Pinpoint the cell where the given text exists, returning its (x, y) midpoint coordinate. 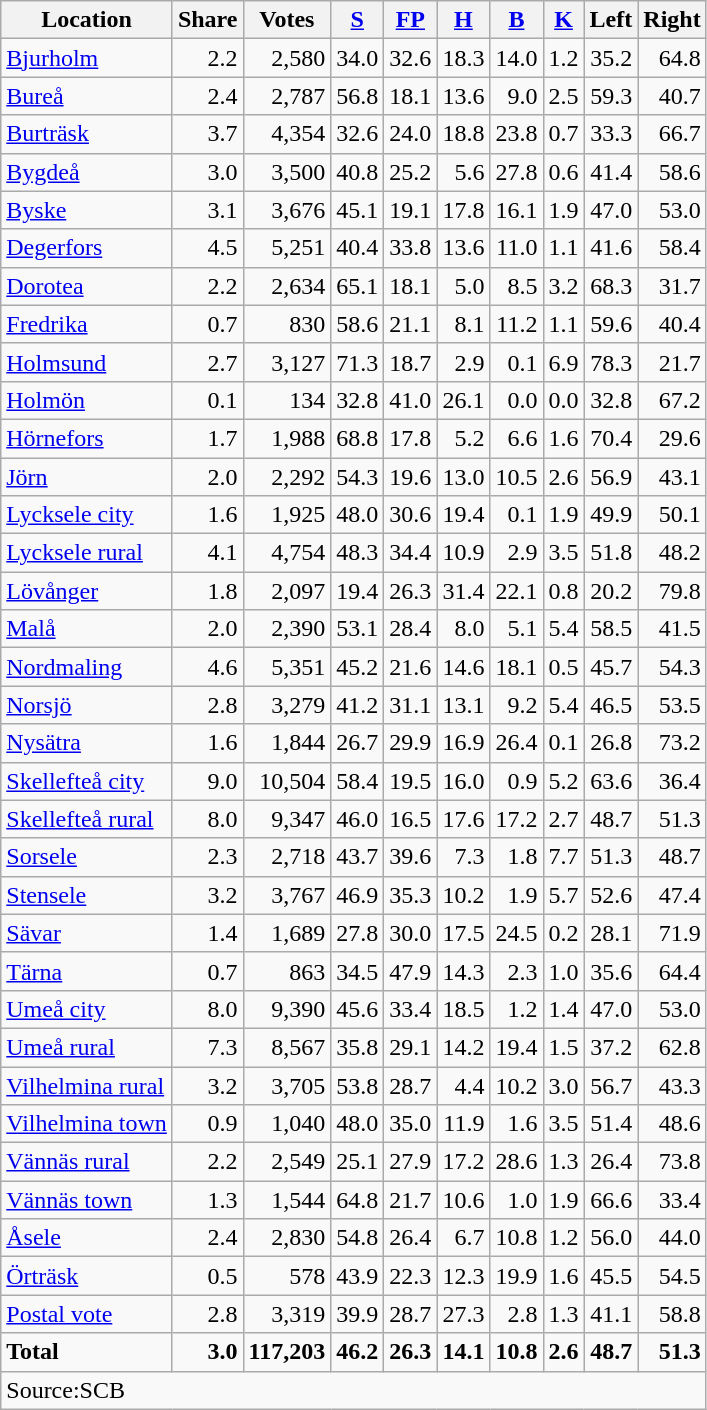
51.8 (611, 553)
24.0 (410, 134)
B (516, 20)
1.7 (208, 438)
Vilhelmina town (87, 1124)
10.5 (516, 477)
5.1 (516, 629)
4.4 (464, 1085)
39.6 (410, 857)
35.8 (358, 1047)
71.9 (672, 933)
41.4 (611, 172)
Stensele (87, 895)
Nordmaling (87, 667)
22.1 (516, 591)
41.5 (672, 629)
S (358, 20)
Sorsele (87, 857)
26.8 (611, 743)
1,689 (287, 933)
1,988 (287, 438)
0.8 (564, 591)
Lycksele rural (87, 553)
28.4 (410, 629)
44.0 (672, 1238)
9.2 (516, 705)
66.6 (611, 1200)
43.3 (672, 1085)
54.8 (358, 1238)
8.5 (516, 286)
67.2 (672, 400)
58.8 (672, 1314)
2,634 (287, 286)
51.4 (611, 1124)
56.8 (358, 96)
39.9 (358, 1314)
134 (287, 400)
2,787 (287, 96)
Degerfors (87, 248)
3,705 (287, 1085)
34.4 (410, 553)
11.9 (464, 1124)
28.1 (611, 933)
54.5 (672, 1276)
16.1 (516, 210)
26.7 (358, 743)
9,347 (287, 819)
68.3 (611, 286)
41.2 (358, 705)
49.9 (611, 515)
10.9 (464, 553)
53.8 (358, 1085)
26.1 (464, 400)
Byske (87, 210)
56.7 (611, 1085)
Holmön (87, 400)
34.0 (358, 58)
48.6 (672, 1124)
43.9 (358, 1276)
3,676 (287, 210)
19.5 (410, 781)
Postal vote (87, 1314)
50.1 (672, 515)
48.2 (672, 553)
Dorotea (87, 286)
71.3 (358, 362)
Sävar (87, 933)
1,040 (287, 1124)
52.6 (611, 895)
30.0 (410, 933)
Skellefteå rural (87, 819)
13.1 (464, 705)
27.9 (410, 1162)
Vännäs town (87, 1200)
70.4 (611, 438)
21.1 (410, 324)
31.1 (410, 705)
Malå (87, 629)
68.8 (358, 438)
Holmsund (87, 362)
13.0 (464, 477)
117,203 (287, 1352)
41.6 (611, 248)
45.5 (611, 1276)
830 (287, 324)
Norsjö (87, 705)
46.9 (358, 895)
59.6 (611, 324)
36.4 (672, 781)
4,754 (287, 553)
45.6 (358, 1009)
14.6 (464, 667)
1,844 (287, 743)
35.0 (410, 1124)
2,097 (287, 591)
62.8 (672, 1047)
8.1 (464, 324)
18.8 (464, 134)
1,544 (287, 1200)
2,580 (287, 58)
9,390 (287, 1009)
46.2 (358, 1352)
28.6 (516, 1162)
Bureå (87, 96)
30.6 (410, 515)
Total (87, 1352)
3,127 (287, 362)
2,718 (287, 857)
59.3 (611, 96)
2,549 (287, 1162)
Lövånger (87, 591)
16.0 (464, 781)
53.5 (672, 705)
33.8 (410, 248)
6.9 (564, 362)
56.9 (611, 477)
2,292 (287, 477)
2.5 (564, 96)
45.2 (358, 667)
Umeå rural (87, 1047)
25.2 (410, 172)
11.2 (516, 324)
7.7 (564, 857)
K (564, 20)
41.0 (410, 400)
Source:SCB (354, 1390)
4.1 (208, 553)
Vännäs rural (87, 1162)
Left (611, 20)
73.8 (672, 1162)
47.9 (410, 971)
43.1 (672, 477)
Skellefteå city (87, 781)
20.2 (611, 591)
23.8 (516, 134)
0.2 (564, 933)
18.5 (464, 1009)
FP (410, 20)
14.1 (464, 1352)
2,830 (287, 1238)
5,251 (287, 248)
63.6 (611, 781)
Örträsk (87, 1276)
Vilhelmina rural (87, 1085)
863 (287, 971)
16.5 (410, 819)
29.1 (410, 1047)
56.0 (611, 1238)
40.8 (358, 172)
578 (287, 1276)
12.3 (464, 1276)
19.1 (410, 210)
8,567 (287, 1047)
Åsele (87, 1238)
14.3 (464, 971)
46.0 (358, 819)
22.3 (410, 1276)
10.6 (464, 1200)
Share (208, 20)
6.6 (516, 438)
3,319 (287, 1314)
1,925 (287, 515)
Votes (287, 20)
Nysätra (87, 743)
17.5 (464, 933)
4.6 (208, 667)
Hörnefors (87, 438)
73.2 (672, 743)
14.2 (464, 1047)
19.6 (410, 477)
47.4 (672, 895)
3,279 (287, 705)
5,351 (287, 667)
37.2 (611, 1047)
Right (672, 20)
78.3 (611, 362)
41.1 (611, 1314)
33.3 (611, 134)
46.5 (611, 705)
4,354 (287, 134)
2,390 (287, 629)
31.7 (672, 286)
35.3 (410, 895)
Bjurholm (87, 58)
6.7 (464, 1238)
27.3 (464, 1314)
66.7 (672, 134)
5.0 (464, 286)
29.9 (410, 743)
64.4 (672, 971)
Umeå city (87, 1009)
10,504 (287, 781)
58.5 (611, 629)
Burträsk (87, 134)
Location (87, 20)
25.1 (358, 1162)
35.6 (611, 971)
18.3 (464, 58)
Tärna (87, 971)
24.5 (516, 933)
29.6 (672, 438)
Bygdeå (87, 172)
35.2 (611, 58)
11.0 (516, 248)
3,500 (287, 172)
3.7 (208, 134)
65.1 (358, 286)
Jörn (87, 477)
1.5 (564, 1047)
3.1 (208, 210)
5.7 (564, 895)
Lycksele city (87, 515)
17.6 (464, 819)
14.0 (516, 58)
31.4 (464, 591)
5.6 (464, 172)
48.3 (358, 553)
3,767 (287, 895)
19.9 (516, 1276)
40.7 (672, 96)
45.7 (611, 667)
16.9 (464, 743)
79.8 (672, 591)
43.7 (358, 857)
H (464, 20)
45.1 (358, 210)
Fredrika (87, 324)
0.6 (564, 172)
34.5 (358, 971)
18.7 (410, 362)
53.1 (358, 629)
21.6 (410, 667)
4.5 (208, 248)
